Return the [x, y] coordinate for the center point of the cell that contains the specified text.  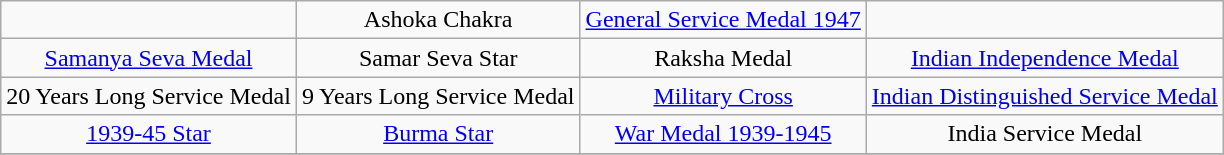
20 Years Long Service Medal [149, 96]
Military Cross [723, 96]
India Service Medal [1044, 134]
9 Years Long Service Medal [438, 96]
Samanya Seva Medal [149, 58]
Ashoka Chakra [438, 20]
1939-45 Star [149, 134]
Indian Distinguished Service Medal [1044, 96]
Samar Seva Star [438, 58]
War Medal 1939-1945 [723, 134]
Raksha Medal [723, 58]
Burma Star [438, 134]
Indian Independence Medal [1044, 58]
General Service Medal 1947 [723, 20]
